Locate the cell with the specified text and output its [x, y] center coordinate. 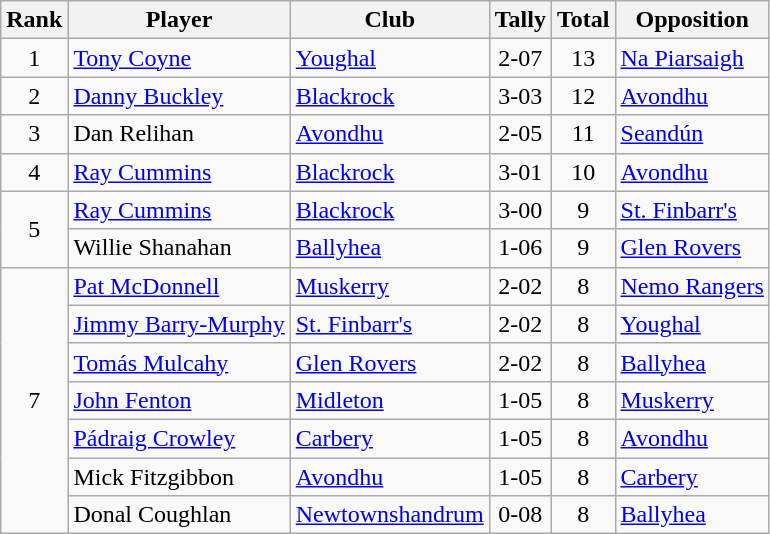
3-00 [520, 210]
Pádraig Crowley [179, 438]
0-08 [520, 515]
5 [34, 229]
10 [583, 172]
Club [390, 20]
3-03 [520, 96]
1 [34, 58]
Rank [34, 20]
2-05 [520, 134]
12 [583, 96]
2-07 [520, 58]
7 [34, 400]
Total [583, 20]
Tomás Mulcahy [179, 362]
Midleton [390, 400]
Na Piarsaigh [692, 58]
Player [179, 20]
Opposition [692, 20]
Dan Relihan [179, 134]
Willie Shanahan [179, 248]
Seandún [692, 134]
11 [583, 134]
Danny Buckley [179, 96]
Donal Coughlan [179, 515]
Jimmy Barry-Murphy [179, 324]
3 [34, 134]
1-06 [520, 248]
13 [583, 58]
Pat McDonnell [179, 286]
2 [34, 96]
Newtownshandrum [390, 515]
John Fenton [179, 400]
Tally [520, 20]
Tony Coyne [179, 58]
4 [34, 172]
Nemo Rangers [692, 286]
Mick Fitzgibbon [179, 477]
3-01 [520, 172]
